Output the (X, Y) coordinate of the center of the cell containing the given text.  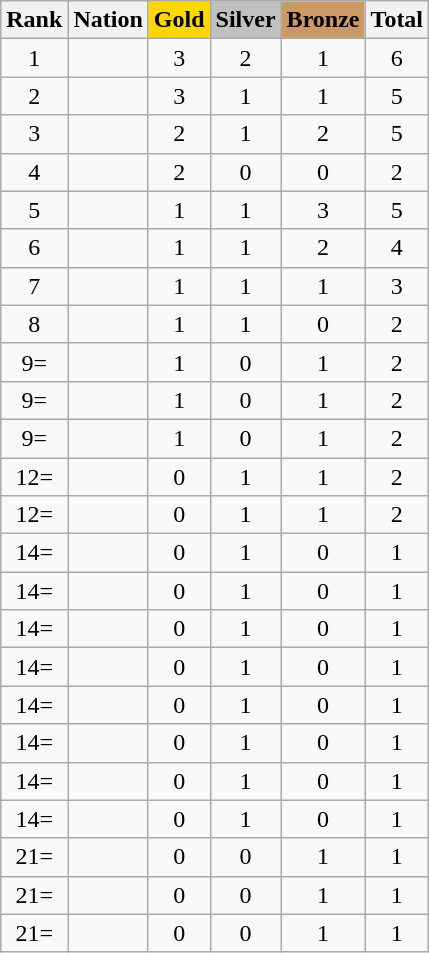
Bronze (323, 20)
8 (34, 324)
Rank (34, 20)
Gold (179, 20)
7 (34, 286)
Silver (246, 20)
Total (397, 20)
Nation (108, 20)
